Search for the cell housing the specified text and yield its (x, y) center coordinate. 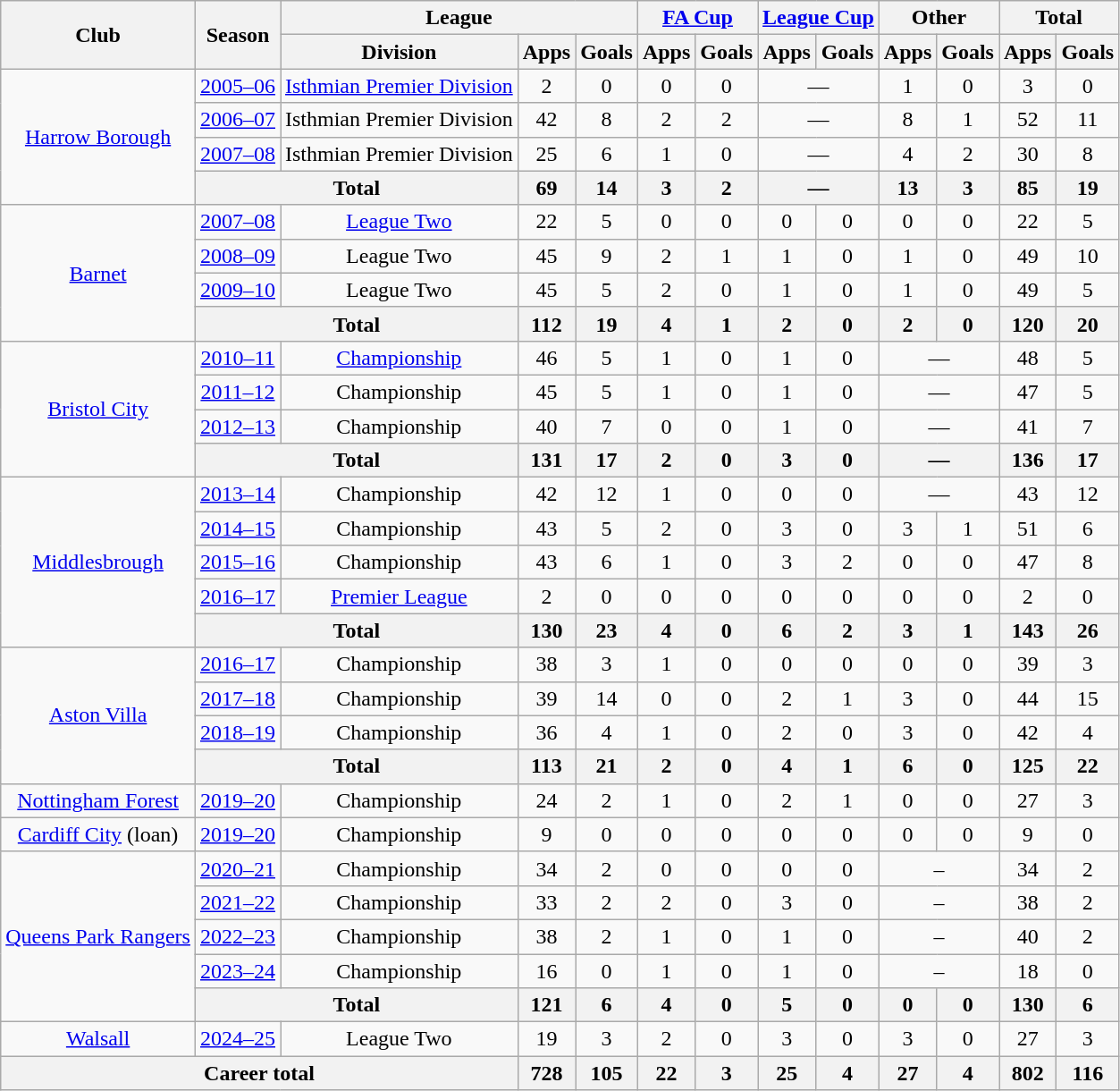
136 (1028, 461)
41 (1028, 427)
131 (546, 461)
2015–16 (238, 562)
2013–14 (238, 495)
728 (546, 1073)
48 (1028, 358)
Nottingham Forest (98, 800)
26 (1088, 630)
2014–15 (238, 529)
11 (1088, 120)
2022–23 (238, 936)
13 (907, 188)
FA Cup (697, 18)
24 (546, 800)
2020–21 (238, 868)
15 (1088, 698)
36 (546, 732)
44 (1028, 698)
Harrow Borough (98, 137)
125 (1028, 766)
20 (1088, 324)
143 (1028, 630)
10 (1088, 256)
46 (546, 358)
Aston Villa (98, 715)
2021–22 (238, 902)
2008–09 (238, 256)
802 (1028, 1073)
2017–18 (238, 698)
League (459, 18)
23 (607, 630)
2006–07 (238, 120)
112 (546, 324)
Division (400, 52)
2010–11 (238, 358)
2009–10 (238, 290)
2024–25 (238, 1039)
League Cup (819, 18)
Walsall (98, 1039)
2011–12 (238, 392)
Career total (259, 1073)
113 (546, 766)
85 (1028, 188)
Club (98, 35)
30 (1028, 154)
105 (607, 1073)
21 (607, 766)
51 (1028, 529)
120 (1028, 324)
33 (546, 902)
121 (546, 1005)
2018–19 (238, 732)
69 (546, 188)
Cardiff City (loan) (98, 834)
Barnet (98, 273)
2023–24 (238, 970)
Queens Park Rangers (98, 936)
16 (546, 970)
18 (1028, 970)
Premier League (400, 596)
52 (1028, 120)
Bristol City (98, 409)
Season (238, 35)
2012–13 (238, 427)
Middlesbrough (98, 562)
116 (1088, 1073)
2005–06 (238, 86)
Other (939, 18)
